Search for the cell housing the specified text and yield its [X, Y] center coordinate. 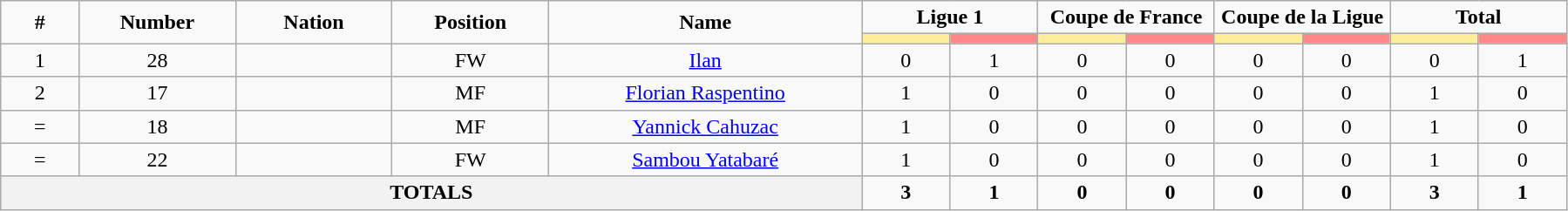
Yannick Cahuzac [706, 126]
Total [1478, 17]
# [40, 23]
22 [158, 160]
28 [158, 60]
Coupe de France [1126, 17]
18 [158, 126]
Position [471, 23]
TOTALS [431, 193]
Ligue 1 [950, 17]
Florian Raspentino [706, 93]
Number [158, 23]
Ilan [706, 60]
2 [40, 93]
Sambou Yatabaré [706, 160]
Name [706, 23]
17 [158, 93]
Coupe de la Ligue [1302, 17]
Nation [314, 23]
